Scan for the cell matching the given text and deliver its (x, y) coordinate at center. 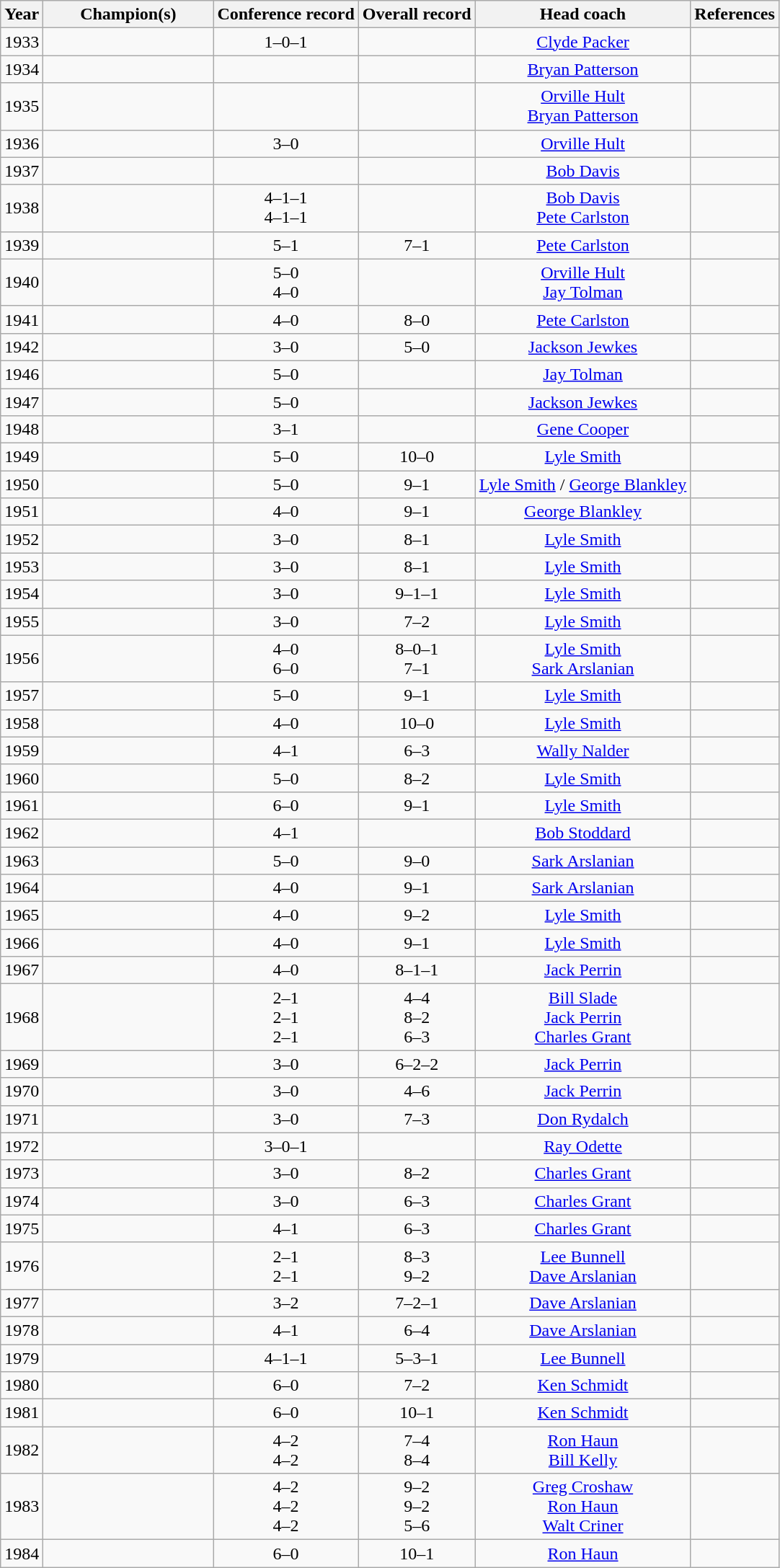
4–06–0 (285, 659)
4–1–14–1–1 (285, 208)
1974 (22, 1201)
1933 (22, 42)
1955 (22, 621)
7–2–1 (417, 1303)
1937 (22, 171)
1983 (22, 1507)
5–04–0 (285, 283)
Bob Davis (582, 171)
Lyle Smith / George Blankley (582, 484)
1973 (22, 1174)
1935 (22, 107)
1–0–1 (285, 42)
1981 (22, 1413)
1957 (22, 696)
Conference record (285, 14)
Orville HultBryan Patterson (582, 107)
3–1 (285, 430)
7–1 (417, 245)
Lee Bunnell (582, 1357)
Bob Stoddard (582, 833)
8–1–1 (417, 970)
1965 (22, 916)
1950 (22, 484)
1969 (22, 1064)
1948 (22, 430)
4–24–2 (285, 1450)
4–48–26–3 (417, 1017)
1982 (22, 1450)
1980 (22, 1386)
1960 (22, 778)
1970 (22, 1091)
Bryan Patterson (582, 69)
George Blankley (582, 512)
1962 (22, 833)
1934 (22, 69)
1951 (22, 512)
1963 (22, 860)
Ron Haun (582, 1554)
1954 (22, 594)
1979 (22, 1357)
Wally Nalder (582, 750)
2–12–1 (285, 1266)
Orville Hult (582, 143)
7–3 (417, 1119)
3–2 (285, 1303)
1949 (22, 457)
1953 (22, 567)
1976 (22, 1266)
8–0–17–1 (417, 659)
Don Rydalch (582, 1119)
1956 (22, 659)
6–4 (417, 1330)
Orville HultJay Tolman (582, 283)
Lyle SmithSark Arslanian (582, 659)
Overall record (417, 14)
Ray Odette (582, 1146)
1938 (22, 208)
Bill SladeJack PerrinCharles Grant (582, 1017)
8–0 (417, 319)
5–3–1 (417, 1357)
Bob DavisPete Carlston (582, 208)
Year (22, 14)
3–0–1 (285, 1146)
Champion(s) (128, 14)
1952 (22, 539)
1942 (22, 347)
1939 (22, 245)
2–12–12–1 (285, 1017)
1958 (22, 723)
1978 (22, 1330)
7–48–4 (417, 1450)
9–29–25–6 (417, 1507)
Head coach (582, 14)
Greg CroshawRon HaunWalt Criner (582, 1507)
1964 (22, 888)
8–39–2 (417, 1266)
1968 (22, 1017)
1947 (22, 402)
Lee BunnellDave Arslanian (582, 1266)
6–2–2 (417, 1064)
1966 (22, 943)
9–2 (417, 916)
Clyde Packer (582, 42)
4–24–24–2 (285, 1507)
1984 (22, 1554)
1936 (22, 143)
9–0 (417, 860)
1941 (22, 319)
1967 (22, 970)
Jay Tolman (582, 374)
1946 (22, 374)
References (735, 14)
9–1–1 (417, 594)
4–1–1 (285, 1357)
1972 (22, 1146)
1961 (22, 805)
1959 (22, 750)
4–6 (417, 1091)
Ron HaunBill Kelly (582, 1450)
1977 (22, 1303)
1975 (22, 1228)
Gene Cooper (582, 430)
1971 (22, 1119)
1940 (22, 283)
5–1 (285, 245)
